From the cell containing the given text, extract its center point as (x, y) coordinate. 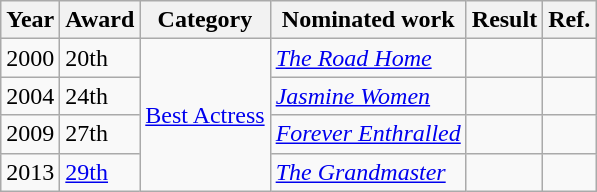
20th (100, 58)
Result (504, 20)
Best Actress (205, 115)
Nominated work (368, 20)
27th (100, 134)
The Road Home (368, 58)
29th (100, 172)
2013 (30, 172)
2000 (30, 58)
Award (100, 20)
Ref. (570, 20)
The Grandmaster (368, 172)
Category (205, 20)
2004 (30, 96)
Jasmine Women (368, 96)
2009 (30, 134)
Forever Enthralled (368, 134)
Year (30, 20)
24th (100, 96)
